Output the [X, Y] coordinate of the center of the cell containing the given text.  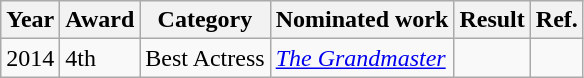
Category [205, 20]
Year [30, 20]
2014 [30, 58]
Award [100, 20]
Nominated work [362, 20]
The Grandmaster [362, 58]
Best Actress [205, 58]
Ref. [556, 20]
Result [492, 20]
4th [100, 58]
